Find where the given text appears and provide that cell's center as [x, y] coordinate. 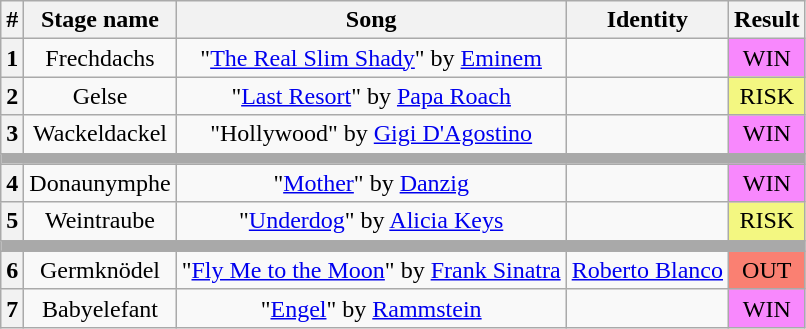
6 [12, 270]
Gelse [100, 96]
"Engel" by Rammstein [371, 308]
Donaunymphe [100, 183]
"Underdog" by Alicia Keys [371, 221]
Germknödel [100, 270]
4 [12, 183]
OUT [767, 270]
Result [767, 20]
"Hollywood" by Gigi D'Agostino [371, 134]
Weintraube [100, 221]
Song [371, 20]
3 [12, 134]
7 [12, 308]
1 [12, 58]
5 [12, 221]
Frechdachs [100, 58]
Identity [647, 20]
Babyelefant [100, 308]
"Fly Me to the Moon" by Frank Sinatra [371, 270]
"Mother" by Danzig [371, 183]
Stage name [100, 20]
Wackeldackel [100, 134]
2 [12, 96]
# [12, 20]
"The Real Slim Shady" by Eminem [371, 58]
Roberto Blanco [647, 270]
"Last Resort" by Papa Roach [371, 96]
